Extract the (x, y) coordinate from the center of the cell holding the provided text.  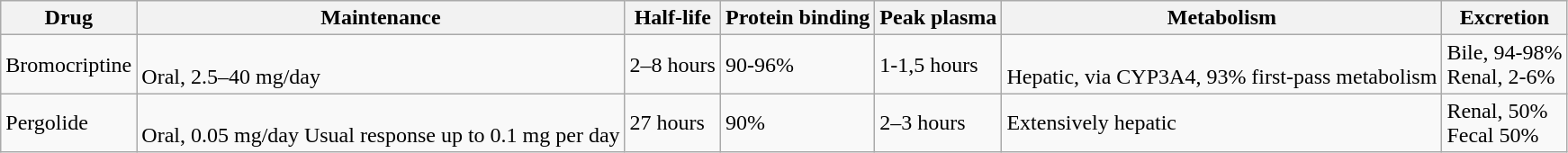
Oral, 0.05 mg/day Usual response up to 0.1 mg per day (381, 122)
90-96% (798, 65)
Bile, 94-98%Renal, 2-6% (1505, 65)
Pergolide (68, 122)
Excretion (1505, 18)
Peak plasma (938, 18)
Extensively hepatic (1222, 122)
27 hours (672, 122)
Metabolism (1222, 18)
2–3 hours (938, 122)
Oral, 2.5–40 mg/day (381, 65)
Renal, 50%Fecal 50% (1505, 122)
Maintenance (381, 18)
90% (798, 122)
Bromocriptine (68, 65)
Protein binding (798, 18)
1-1,5 hours (938, 65)
Drug (68, 18)
Half-life (672, 18)
2–8 hours (672, 65)
Hepatic, via CYP3A4, 93% first-pass metabolism (1222, 65)
